Return (x, y) of the center of cell containing provided text 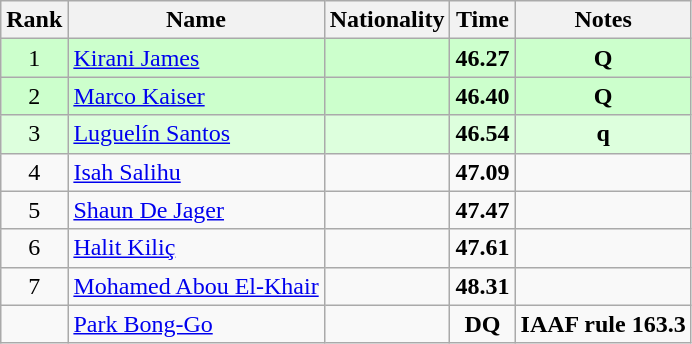
Mohamed Abou El-Khair (196, 286)
46.40 (482, 96)
Halit Kiliç (196, 248)
Shaun De Jager (196, 210)
Kirani James (196, 58)
Park Bong-Go (196, 324)
47.09 (482, 172)
46.27 (482, 58)
Rank (34, 20)
3 (34, 134)
1 (34, 58)
5 (34, 210)
47.47 (482, 210)
47.61 (482, 248)
q (603, 134)
Nationality (387, 20)
Isah Salihu (196, 172)
7 (34, 286)
IAAF rule 163.3 (603, 324)
6 (34, 248)
Time (482, 20)
Luguelín Santos (196, 134)
4 (34, 172)
Name (196, 20)
46.54 (482, 134)
Notes (603, 20)
DQ (482, 324)
2 (34, 96)
Marco Kaiser (196, 96)
48.31 (482, 286)
